Determine the (x, y) coordinate at the center of the cell enclosing the given text.  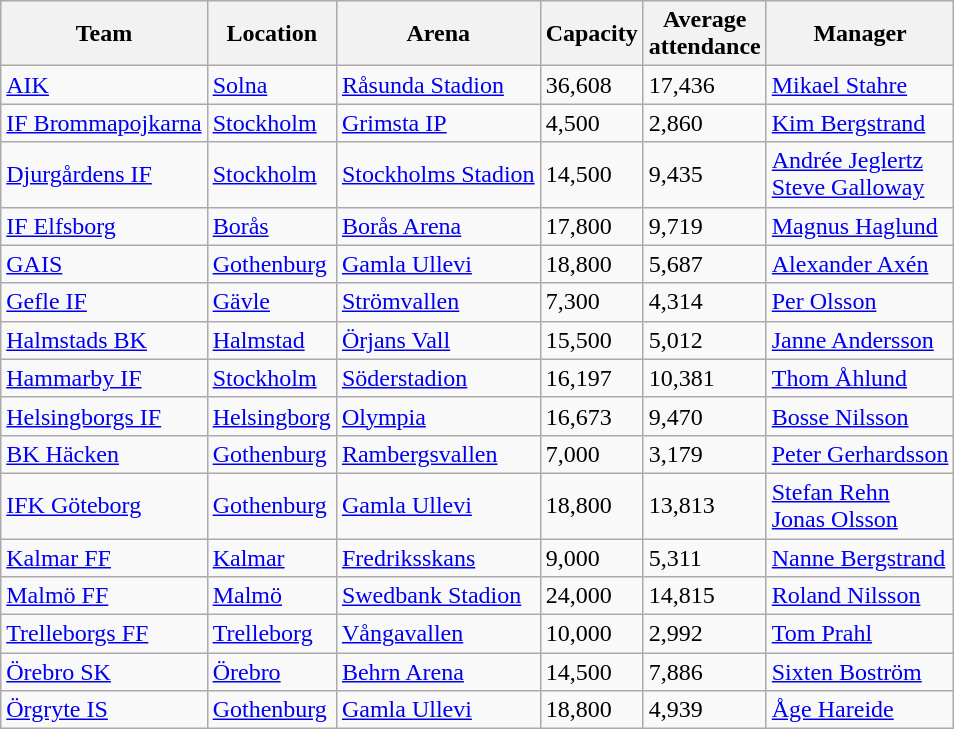
13,813 (704, 506)
Alexander Axén (860, 264)
17,436 (704, 85)
Örebro (272, 672)
16,673 (592, 416)
2,860 (704, 123)
Gävle (272, 302)
Halmstads BK (104, 340)
Rambergsvallen (438, 454)
10,000 (592, 634)
2,992 (704, 634)
Swedbank Stadion (438, 596)
GAIS (104, 264)
Kalmar FF (104, 557)
7,300 (592, 302)
10,381 (704, 378)
IF Brommapojkarna (104, 123)
Gefle IF (104, 302)
Magnus Haglund (860, 226)
Stockholms Stadion (438, 174)
36,608 (592, 85)
9,719 (704, 226)
14,815 (704, 596)
Söderstadion (438, 378)
17,800 (592, 226)
9,470 (704, 416)
Borås Arena (438, 226)
Örgryte IS (104, 710)
Janne Andersson (860, 340)
Hammarby IF (104, 378)
Helsingborg (272, 416)
Helsingborgs IF (104, 416)
Andrée Jeglertz Steve Galloway (860, 174)
AIK (104, 85)
Team (104, 34)
Arena (438, 34)
Trelleborg (272, 634)
Trelleborgs FF (104, 634)
16,197 (592, 378)
Mikael Stahre (860, 85)
9,435 (704, 174)
Location (272, 34)
Fredriksskans (438, 557)
15,500 (592, 340)
Örebro SK (104, 672)
Olympia (438, 416)
Solna (272, 85)
3,179 (704, 454)
Borås (272, 226)
Djurgårdens IF (104, 174)
Kim Bergstrand (860, 123)
Strömvallen (438, 302)
IF Elfsborg (104, 226)
Grimsta IP (438, 123)
Peter Gerhardsson (860, 454)
9,000 (592, 557)
Tom Prahl (860, 634)
5,012 (704, 340)
Råsunda Stadion (438, 85)
7,886 (704, 672)
Bosse Nilsson (860, 416)
Thom Åhlund (860, 378)
Nanne Bergstrand (860, 557)
4,500 (592, 123)
Capacity (592, 34)
Behrn Arena (438, 672)
4,314 (704, 302)
Stefan Rehn Jonas Olsson (860, 506)
Malmö FF (104, 596)
Åge Hareide (860, 710)
Roland Nilsson (860, 596)
Malmö (272, 596)
24,000 (592, 596)
5,311 (704, 557)
Sixten Boström (860, 672)
Halmstad (272, 340)
Averageattendance (704, 34)
Kalmar (272, 557)
BK Häcken (104, 454)
5,687 (704, 264)
Per Olsson (860, 302)
Manager (860, 34)
Vångavallen (438, 634)
IFK Göteborg (104, 506)
4,939 (704, 710)
Örjans Vall (438, 340)
7,000 (592, 454)
